From the cell containing the given text, extract its center point as (x, y) coordinate. 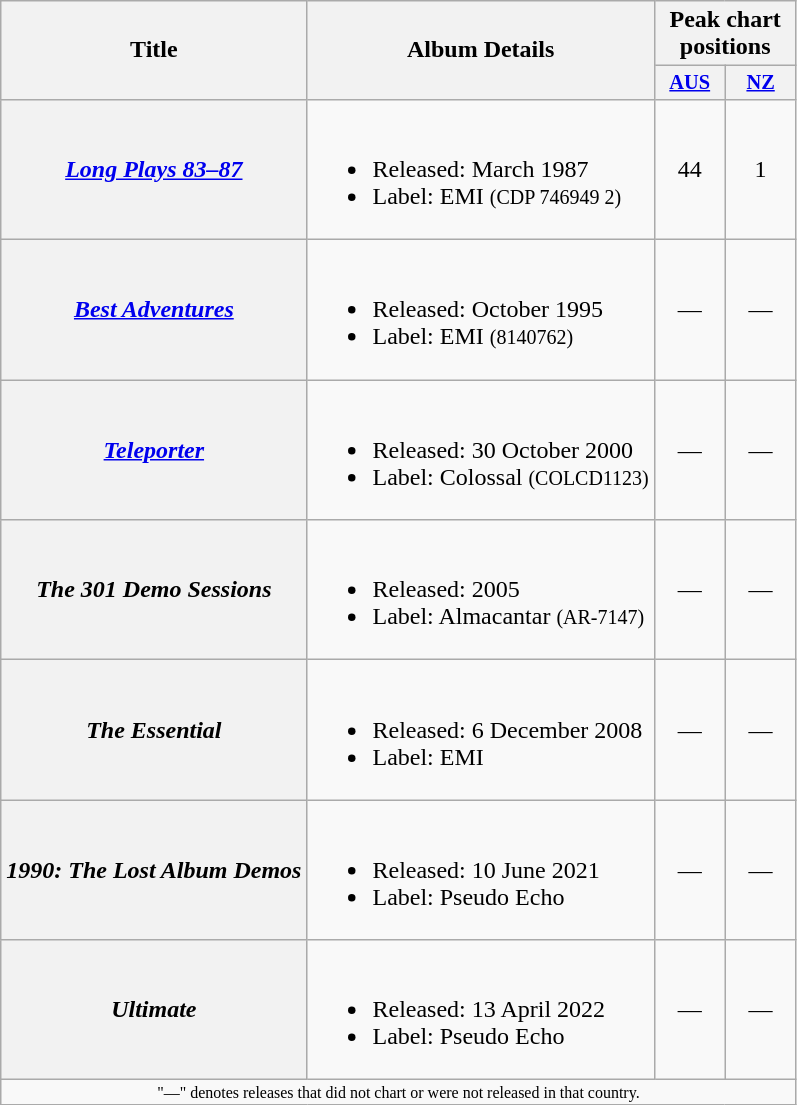
Released: 10 June 2021Label: Pseudo Echo (480, 870)
1 (760, 169)
Released: 30 October 2000Label: Colossal (COLCD1123) (480, 450)
"—" denotes releases that did not chart or were not released in that country. (398, 1092)
Released: March 1987Label: EMI (CDP 746949 2) (480, 169)
Released: 13 April 2022Label: Pseudo Echo (480, 1010)
The Essential (154, 730)
Released: 2005Label: Almacantar (AR-7147) (480, 590)
Album Details (480, 50)
Title (154, 50)
Peak chart positions (725, 34)
Long Plays 83–87 (154, 169)
The 301 Demo Sessions (154, 590)
AUS (690, 83)
Best Adventures (154, 310)
Released: October 1995Label: EMI (8140762) (480, 310)
1990: The Lost Album Demos (154, 870)
Ultimate (154, 1010)
NZ (760, 83)
44 (690, 169)
Released: 6 December 2008Label: EMI (480, 730)
Teleporter (154, 450)
